Determine the [x, y] coordinate at the center of the cell enclosing the given text.  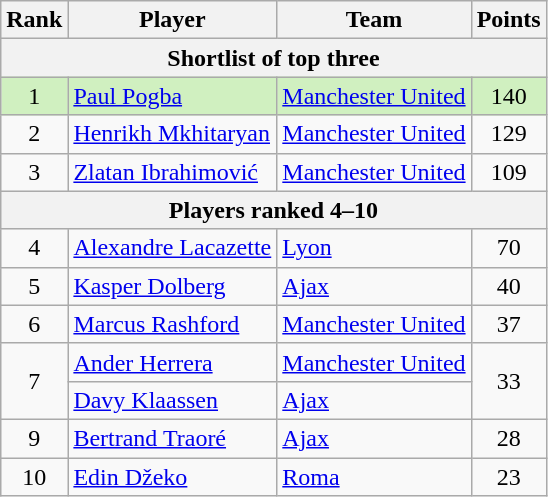
9 [34, 438]
129 [508, 134]
7 [34, 381]
28 [508, 438]
2 [34, 134]
70 [508, 248]
3 [34, 172]
4 [34, 248]
Roma [374, 477]
5 [34, 286]
23 [508, 477]
Rank [34, 20]
Marcus Rashford [172, 324]
Ander Herrera [172, 362]
6 [34, 324]
33 [508, 381]
Paul Pogba [172, 96]
Shortlist of top three [274, 58]
1 [34, 96]
37 [508, 324]
Players ranked 4–10 [274, 210]
10 [34, 477]
140 [508, 96]
Team [374, 20]
Bertrand Traoré [172, 438]
Player [172, 20]
Kasper Dolberg [172, 286]
Davy Klaassen [172, 400]
Alexandre Lacazette [172, 248]
Edin Džeko [172, 477]
40 [508, 286]
Points [508, 20]
109 [508, 172]
Zlatan Ibrahimović [172, 172]
Lyon [374, 248]
Henrikh Mkhitaryan [172, 134]
